Scan for the cell matching the given text and deliver its (x, y) coordinate at center. 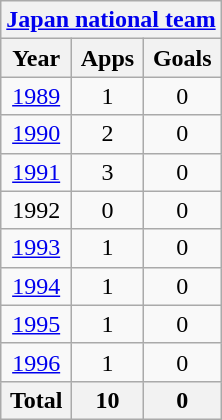
1994 (36, 286)
1996 (36, 362)
1990 (36, 134)
1993 (36, 248)
1995 (36, 324)
Apps (108, 58)
3 (108, 172)
Japan national team (111, 20)
Total (36, 400)
Year (36, 58)
1992 (36, 210)
Goals (182, 58)
10 (108, 400)
1989 (36, 96)
1991 (36, 172)
2 (108, 134)
